Determine the (x, y) coordinate at the center of the cell enclosing the given text.  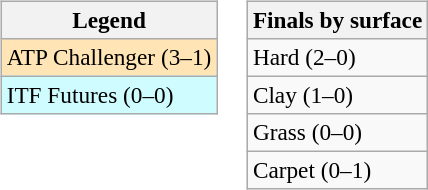
Carpet (0–1) (337, 171)
Hard (2–0) (337, 57)
ITF Futures (0–0) (108, 95)
Finals by surface (337, 20)
ATP Challenger (3–1) (108, 57)
Grass (0–0) (337, 133)
Legend (108, 20)
Clay (1–0) (337, 95)
